Search for the cell housing the specified text and yield its (X, Y) center coordinate. 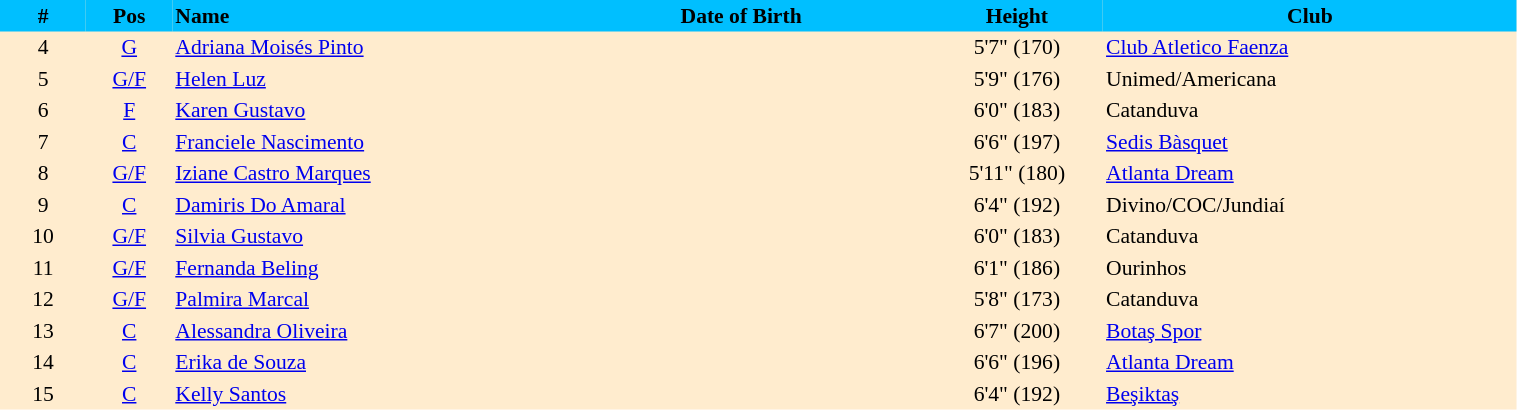
13 (43, 331)
Pos (129, 16)
Club (1310, 16)
5'11" (180) (1017, 174)
15 (43, 394)
4 (43, 48)
Sedis Bàsquet (1310, 142)
Erika de Souza (362, 362)
6'1" (186) (1017, 268)
6'7" (200) (1017, 331)
Karen Gustavo (362, 110)
11 (43, 268)
6'6" (196) (1017, 362)
# (43, 16)
Alessandra Oliveira (362, 331)
Unimed/Americana (1310, 79)
6'6" (197) (1017, 142)
Divino/COC/Jundiaí (1310, 205)
5'9" (176) (1017, 79)
Date of Birth (742, 16)
Palmira Marcal (362, 300)
Franciele Nascimento (362, 142)
Name (362, 16)
5 (43, 79)
Height (1017, 16)
8 (43, 174)
Silvia Gustavo (362, 236)
Ourinhos (1310, 268)
Botaş Spor (1310, 331)
G (129, 48)
10 (43, 236)
12 (43, 300)
Club Atletico Faenza (1310, 48)
Fernanda Beling (362, 268)
9 (43, 205)
14 (43, 362)
F (129, 110)
Kelly Santos (362, 394)
Beşiktaş (1310, 394)
7 (43, 142)
5'8" (173) (1017, 300)
6 (43, 110)
Damiris Do Amaral (362, 205)
5'7" (170) (1017, 48)
Iziane Castro Marques (362, 174)
Adriana Moisés Pinto (362, 48)
Helen Luz (362, 79)
